Detect which cell encompasses the target text, then output its (X, Y) center coordinate. 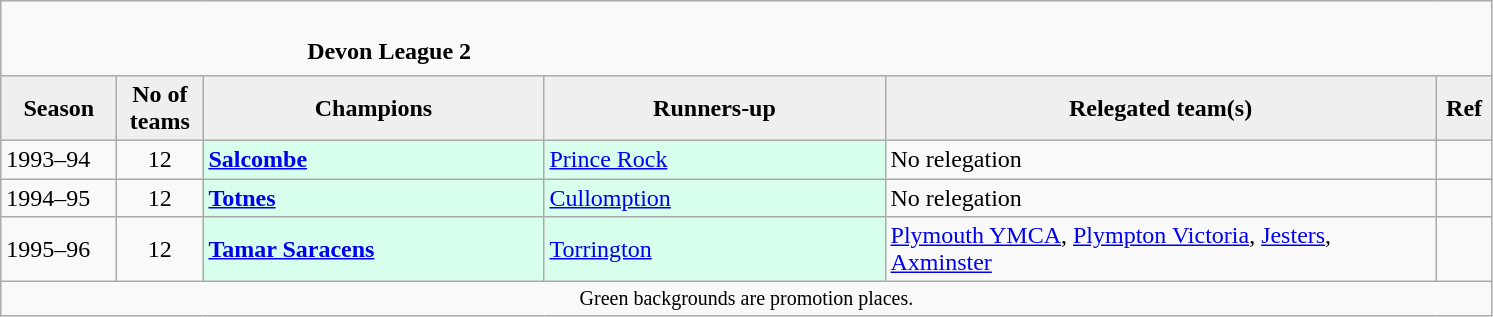
No of teams (160, 108)
Relegated team(s) (1160, 108)
Plymouth YMCA, Plympton Victoria, Jesters, Axminster (1160, 250)
Season (59, 108)
Salcombe (374, 159)
Runners-up (714, 108)
Prince Rock (714, 159)
Torrington (714, 250)
Champions (374, 108)
Ref (1464, 108)
Green backgrounds are promotion places. (746, 298)
1994–95 (59, 197)
Cullomption (714, 197)
Totnes (374, 197)
1995–96 (59, 250)
Tamar Saracens (374, 250)
1993–94 (59, 159)
